Identify which cell holds the provided text, then report its [X, Y] central coordinate. 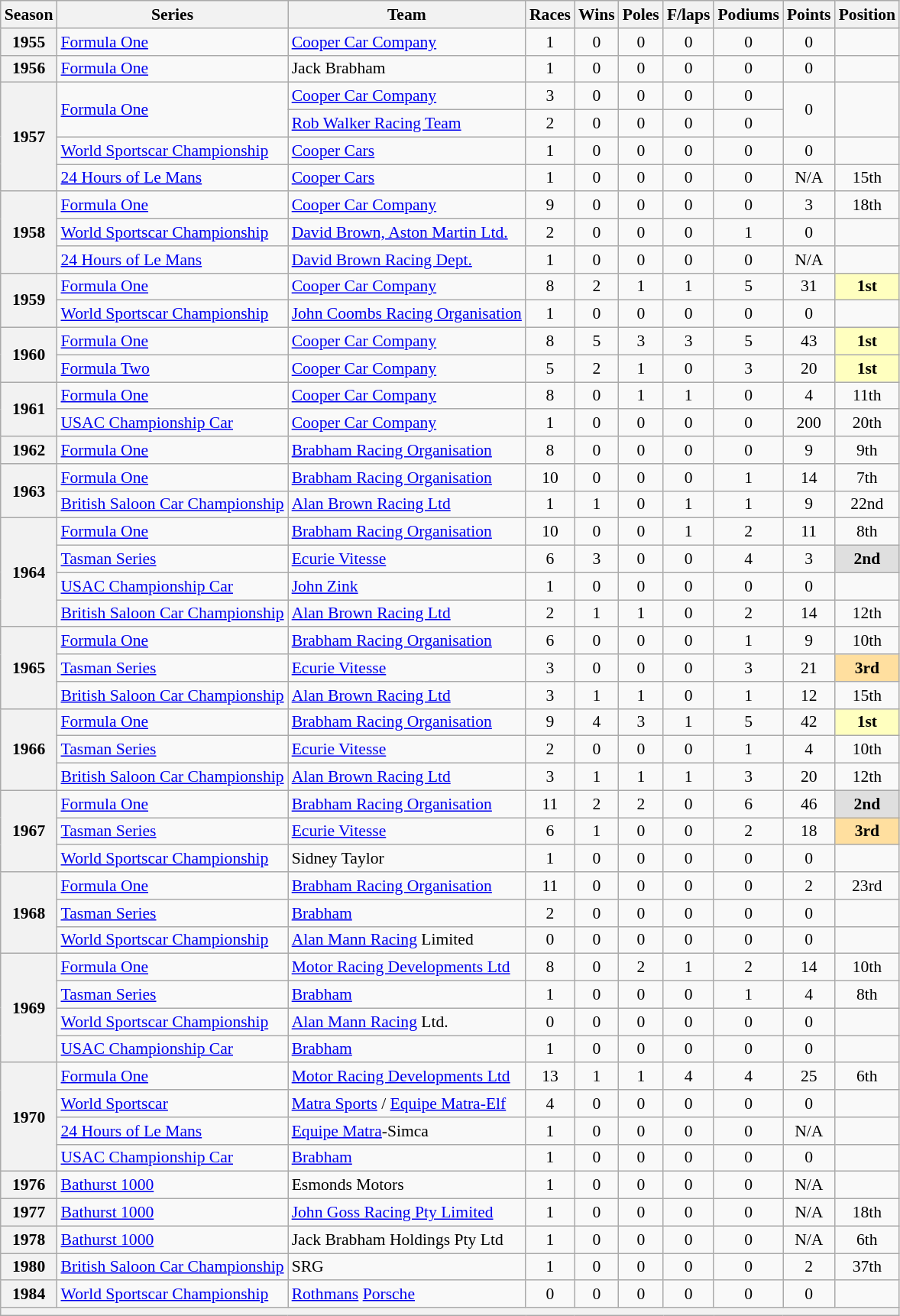
SRG [406, 1267]
12 [809, 695]
1958 [29, 232]
Races [550, 15]
Jack Brabham [406, 69]
42 [809, 722]
F/laps [689, 15]
Rothmans Porsche [406, 1295]
1966 [29, 749]
Alan Mann Racing Ltd. [406, 1022]
1969 [29, 1008]
9th [867, 450]
Sidney Taylor [406, 859]
1964 [29, 572]
Jack Brabham Holdings Pty Ltd [406, 1240]
Alan Mann Racing Limited [406, 940]
11th [867, 396]
18 [809, 831]
20th [867, 423]
1970 [29, 1117]
31 [809, 287]
Rob Walker Racing Team [406, 124]
John Zink [406, 586]
1984 [29, 1295]
Equipe Matra-Simca [406, 1131]
Poles [641, 15]
Position [867, 15]
1962 [29, 450]
13 [550, 1077]
21 [809, 668]
Points [809, 15]
46 [809, 804]
22nd [867, 504]
200 [809, 423]
1961 [29, 410]
25 [809, 1077]
Series [172, 15]
Esmonds Motors [406, 1185]
1965 [29, 668]
David Brown Racing Dept. [406, 260]
Podiums [749, 15]
1963 [29, 491]
Team [406, 15]
1960 [29, 355]
1959 [29, 300]
John Goss Racing Pty Limited [406, 1213]
David Brown, Aston Martin Ltd. [406, 232]
John Coombs Racing Organisation [406, 314]
37th [867, 1267]
1956 [29, 69]
Wins [597, 15]
1976 [29, 1185]
1967 [29, 831]
World Sportscar [172, 1104]
1978 [29, 1240]
1980 [29, 1267]
Formula Two [172, 368]
23rd [867, 886]
Season [29, 15]
7th [867, 478]
1955 [29, 42]
1968 [29, 912]
Matra Sports / Equipe Matra-Elf [406, 1104]
1977 [29, 1213]
43 [809, 342]
1957 [29, 137]
